Detect which cell encompasses the target text, then output its (X, Y) center coordinate. 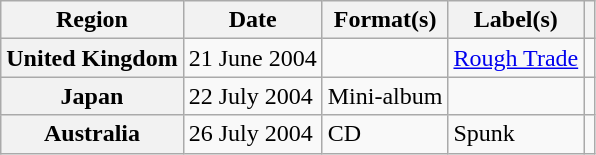
Mini-album (385, 96)
Region (92, 20)
Label(s) (516, 20)
Format(s) (385, 20)
22 July 2004 (252, 96)
Spunk (516, 134)
Australia (92, 134)
26 July 2004 (252, 134)
CD (385, 134)
Rough Trade (516, 58)
21 June 2004 (252, 58)
United Kingdom (92, 58)
Date (252, 20)
Japan (92, 96)
